Return the (X, Y) coordinate for the center point of the cell that contains the specified text.  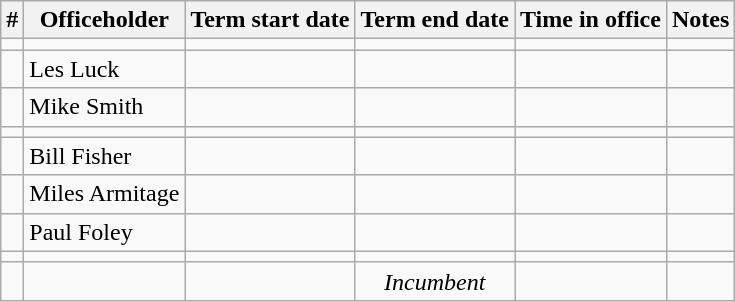
Les Luck (104, 69)
Bill Fisher (104, 156)
Officeholder (104, 20)
Time in office (590, 20)
Paul Foley (104, 232)
Mike Smith (104, 107)
Incumbent (435, 281)
# (12, 20)
Term start date (270, 20)
Term end date (435, 20)
Miles Armitage (104, 194)
Notes (700, 20)
